Pinpoint the cell where the given text exists, returning its (X, Y) midpoint coordinate. 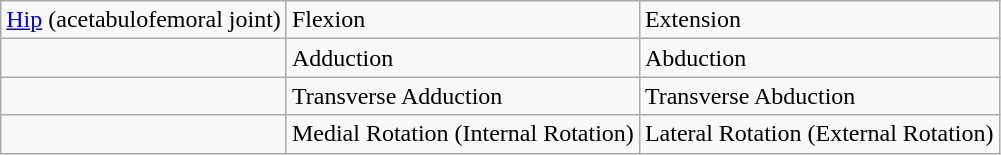
Transverse Adduction (462, 96)
Transverse Abduction (819, 96)
Extension (819, 20)
Flexion (462, 20)
Hip (acetabulofemoral joint) (144, 20)
Medial Rotation (Internal Rotation) (462, 134)
Adduction (462, 58)
Lateral Rotation (External Rotation) (819, 134)
Abduction (819, 58)
